Detect which cell encompasses the target text, then output its (x, y) center coordinate. 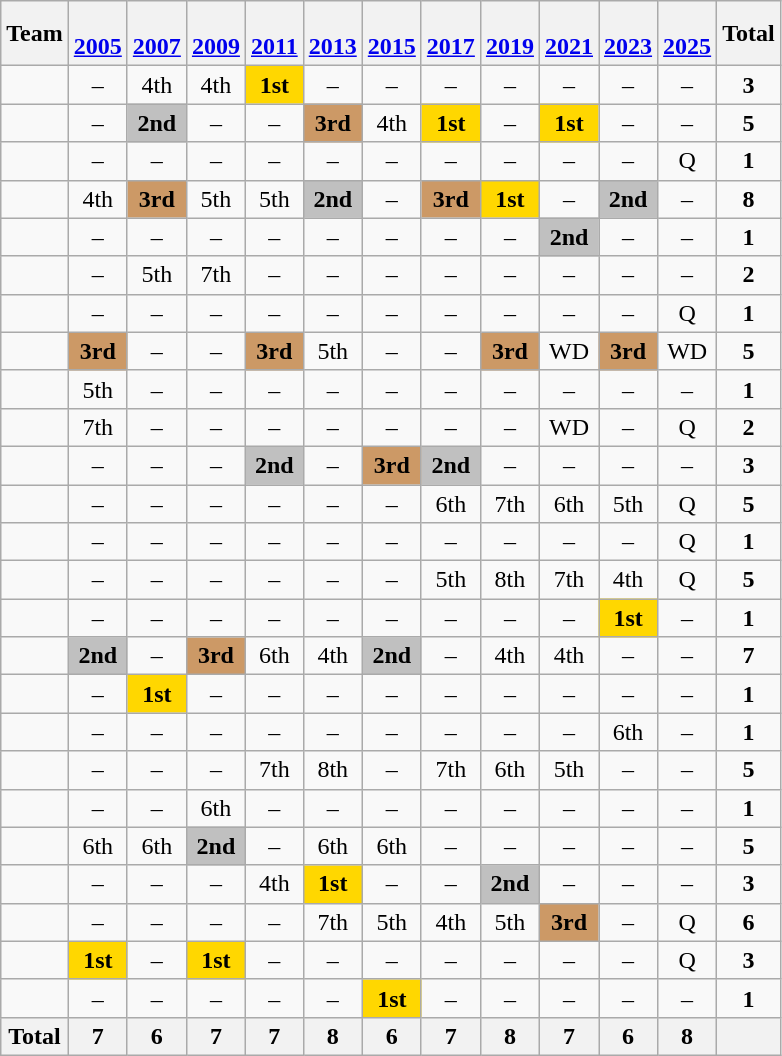
2013 (332, 34)
2005 (98, 34)
2017 (450, 34)
2011 (274, 34)
Team (35, 34)
2023 (628, 34)
2007 (156, 34)
2015 (392, 34)
2009 (216, 34)
2025 (688, 34)
2019 (510, 34)
2021 (568, 34)
